Output the (x, y) coordinate of the center of the cell containing the given text.  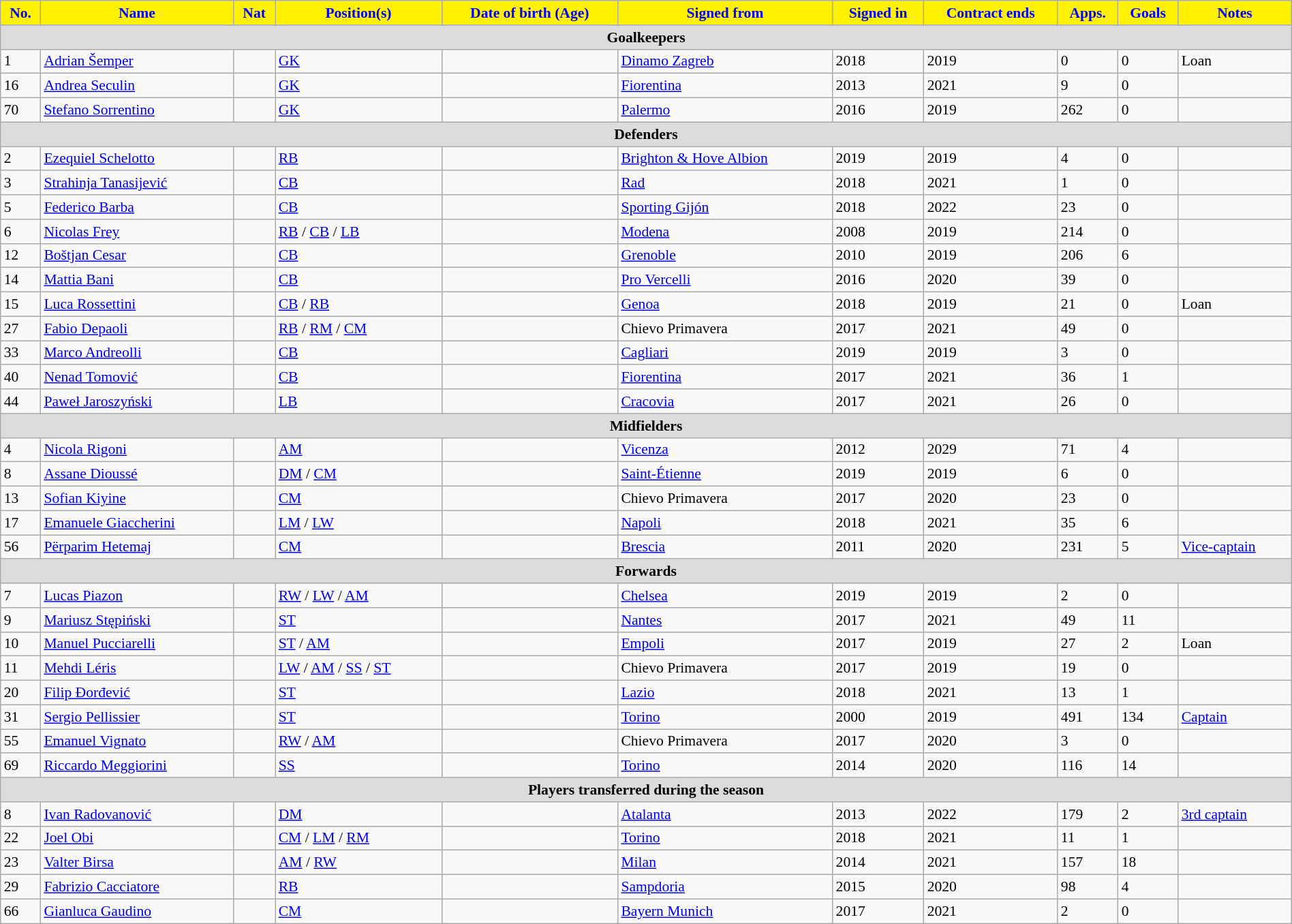
Riccardo Meggiorini (136, 766)
Emanuel Vignato (136, 741)
Lazio (725, 693)
Brescia (725, 547)
RB / CB / LB (358, 232)
Forwards (646, 572)
21 (1088, 305)
44 (20, 401)
Paweł Jaroszyński (136, 401)
39 (1088, 280)
Adrian Šemper (136, 61)
Mehdi Léris (136, 668)
10 (20, 644)
Milan (725, 863)
Emanuele Giaccherini (136, 523)
Goalkeepers (646, 37)
Lucas Piazon (136, 596)
15 (20, 305)
Përparim Hetemaj (136, 547)
Napoli (725, 523)
Signed in (878, 13)
3rd captain (1235, 814)
31 (20, 717)
2012 (878, 450)
16 (20, 86)
Chelsea (725, 596)
Nenad Tomović (136, 378)
Players transferred during the season (646, 790)
206 (1088, 256)
Marco Andreolli (136, 353)
Valter Birsa (136, 863)
7 (20, 596)
DM / CM (358, 474)
Ivan Radovanović (136, 814)
Contract ends (991, 13)
Gianluca Gaudino (136, 911)
26 (1088, 401)
Filip Đorđević (136, 693)
Manuel Pucciarelli (136, 644)
262 (1088, 110)
Federico Barba (136, 207)
Modena (725, 232)
70 (20, 110)
DM (358, 814)
Grenoble (725, 256)
Assane Dioussé (136, 474)
Luca Rossettini (136, 305)
Saint-Étienne (725, 474)
2011 (878, 547)
RW / AM (358, 741)
LW / AM / SS / ST (358, 668)
40 (20, 378)
AM (358, 450)
Captain (1235, 717)
Cagliari (725, 353)
SS (358, 766)
ST / AM (358, 644)
Vice-captain (1235, 547)
Signed from (725, 13)
157 (1088, 863)
2000 (878, 717)
CM / LM / RM (358, 838)
66 (20, 911)
Andrea Seculin (136, 86)
231 (1088, 547)
134 (1148, 717)
RB / RM / CM (358, 328)
Pro Vercelli (725, 280)
20 (20, 693)
Midfielders (646, 426)
AM / RW (358, 863)
69 (20, 766)
RW / LW / AM (358, 596)
No. (20, 13)
Nicolas Frey (136, 232)
Goals (1148, 13)
18 (1148, 863)
Sampdoria (725, 887)
Palermo (725, 110)
LB (358, 401)
Dinamo Zagreb (725, 61)
2010 (878, 256)
214 (1088, 232)
Nicola Rigoni (136, 450)
Strahinja Tanasijević (136, 183)
35 (1088, 523)
116 (1088, 766)
29 (20, 887)
Sofian Kiyine (136, 499)
Mattia Bani (136, 280)
Fabrizio Cacciatore (136, 887)
12 (20, 256)
19 (1088, 668)
71 (1088, 450)
Cracovia (725, 401)
22 (20, 838)
Bayern Munich (725, 911)
Sergio Pellissier (136, 717)
LM / LW (358, 523)
36 (1088, 378)
Name (136, 13)
Nantes (725, 620)
Brighton & Hove Albion (725, 159)
Genoa (725, 305)
2008 (878, 232)
Sporting Gijón (725, 207)
Notes (1235, 13)
491 (1088, 717)
Vicenza (725, 450)
Fabio Depaoli (136, 328)
33 (20, 353)
Boštjan Cesar (136, 256)
55 (20, 741)
Defenders (646, 134)
Stefano Sorrentino (136, 110)
Nat (255, 13)
Rad (725, 183)
Position(s) (358, 13)
Atalanta (725, 814)
CB / RB (358, 305)
Joel Obi (136, 838)
2029 (991, 450)
Mariusz Stępiński (136, 620)
Date of birth (Age) (529, 13)
Apps. (1088, 13)
17 (20, 523)
Ezequiel Schelotto (136, 159)
2015 (878, 887)
179 (1088, 814)
98 (1088, 887)
Empoli (725, 644)
56 (20, 547)
